Determine the (X, Y) coordinate at the center of the cell enclosing the given text.  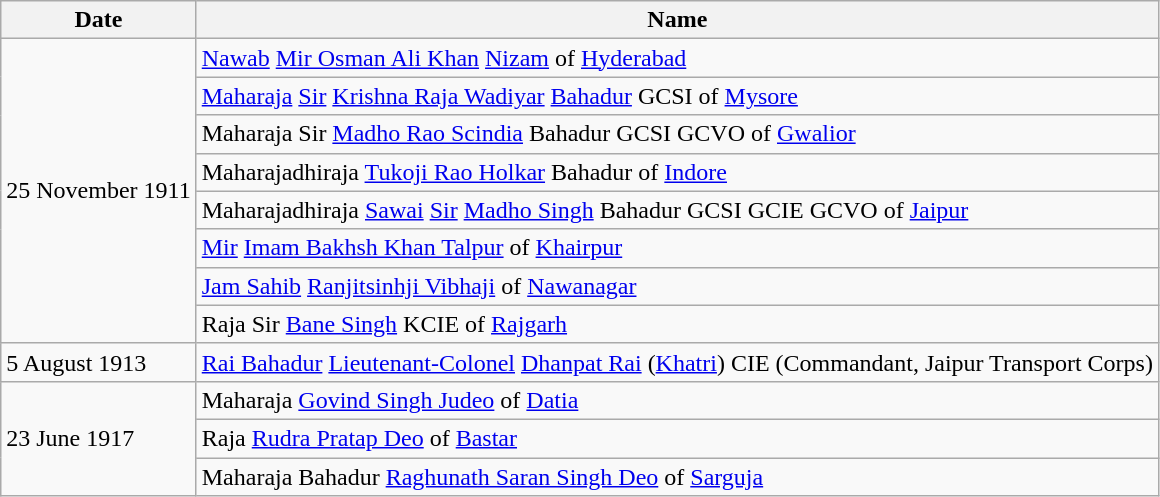
Raja Sir Bane Singh KCIE of Rajgarh (677, 324)
Maharaja Sir Madho Rao Scindia Bahadur GCSI GCVO of Gwalior (677, 134)
Rai Bahadur Lieutenant-Colonel Dhanpat Rai (Khatri) CIE (Commandant, Jaipur Transport Corps) (677, 362)
25 November 1911 (98, 191)
23 June 1917 (98, 438)
Maharaja Bahadur Raghunath Saran Singh Deo of Sarguja (677, 477)
Maharaja Govind Singh Judeo of Datia (677, 400)
Name (677, 20)
Mir Imam Bakhsh Khan Talpur of Khairpur (677, 248)
5 August 1913 (98, 362)
Maharajadhiraja Sawai Sir Madho Singh Bahadur GCSI GCIE GCVO of Jaipur (677, 210)
Date (98, 20)
Nawab Mir Osman Ali Khan Nizam of Hyderabad (677, 58)
Jam Sahib Ranjitsinhji Vibhaji of Nawanagar (677, 286)
Maharaja Sir Krishna Raja Wadiyar Bahadur GCSI of Mysore (677, 96)
Maharajadhiraja Tukoji Rao Holkar Bahadur of Indore (677, 172)
Raja Rudra Pratap Deo of Bastar (677, 438)
